Capture the cell that displays the provided text and extract its [x, y] central coordinate. 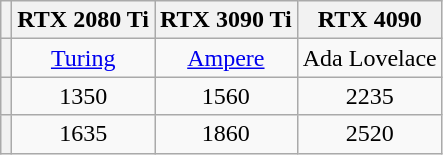
Ampere [226, 58]
1860 [226, 134]
Turing [84, 58]
2235 [370, 96]
1350 [84, 96]
RTX 4090 [370, 20]
2520 [370, 134]
Ada Lovelace [370, 58]
1635 [84, 134]
RTX 2080 Ti [84, 20]
1560 [226, 96]
RTX 3090 Ti [226, 20]
